Return [X, Y] of the center of cell containing provided text 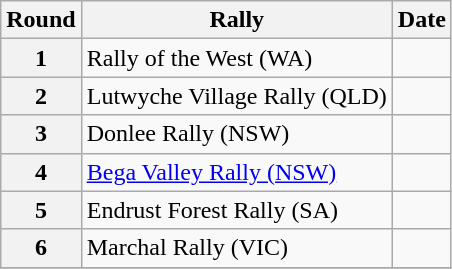
Lutwyche Village Rally (QLD) [236, 96]
Round [41, 20]
6 [41, 248]
Donlee Rally (NSW) [236, 134]
3 [41, 134]
2 [41, 96]
Rally of the West (WA) [236, 58]
Bega Valley Rally (NSW) [236, 172]
4 [41, 172]
Date [422, 20]
1 [41, 58]
Rally [236, 20]
Marchal Rally (VIC) [236, 248]
Endrust Forest Rally (SA) [236, 210]
5 [41, 210]
